From the cell containing the given text, extract its center point as [X, Y] coordinate. 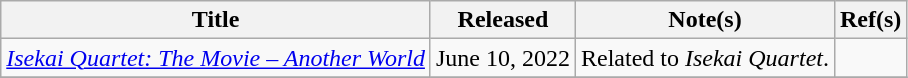
Released [502, 20]
June 10, 2022 [502, 58]
Related to Isekai Quartet. [704, 58]
Isekai Quartet: The Movie – Another World [216, 58]
Note(s) [704, 20]
Ref(s) [870, 20]
Title [216, 20]
